Return [X, Y] of the center of cell containing provided text 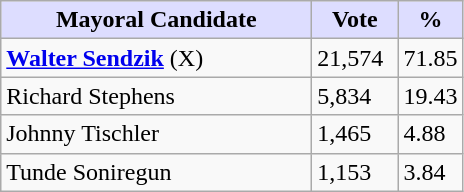
1,153 [355, 172]
4.88 [430, 134]
% [430, 20]
Johnny Tischler [156, 134]
Walter Sendzik (X) [156, 58]
19.43 [430, 96]
Vote [355, 20]
Mayoral Candidate [156, 20]
Tunde Soniregun [156, 172]
3.84 [430, 172]
21,574 [355, 58]
1,465 [355, 134]
Richard Stephens [156, 96]
71.85 [430, 58]
5,834 [355, 96]
